Provide the (X, Y) coordinate of the cell's center where the given text is located.  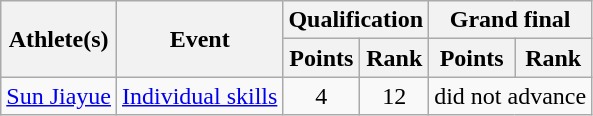
Sun Jiayue (59, 96)
Qualification (356, 20)
did not advance (510, 96)
Individual skills (199, 96)
4 (322, 96)
Event (199, 39)
Grand final (510, 20)
Athlete(s) (59, 39)
12 (394, 96)
